Detect which cell encompasses the target text, then output its [X, Y] center coordinate. 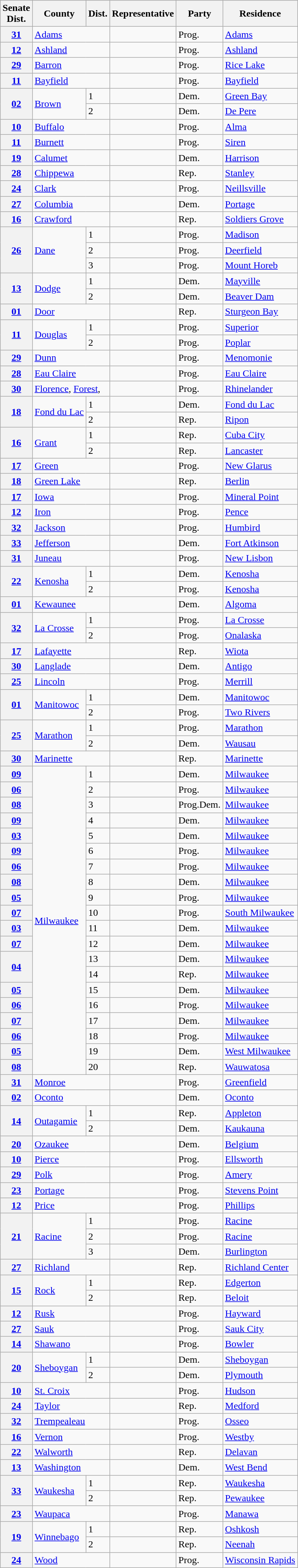
Neenah [260, 1545]
Shawano [71, 1344]
Mineral Point [260, 497]
Ellsworth [260, 1159]
Harrison [260, 157]
Hudson [260, 1390]
Buffalo [71, 127]
Rusk [71, 1313]
Osseo [260, 1421]
Wiota [260, 651]
Hayward [260, 1313]
St. Croix [71, 1390]
Wauwatosa [260, 1067]
Rhinelander [260, 389]
Wausau [260, 743]
Polk [71, 1174]
Wood [71, 1560]
Medford [260, 1406]
Deerfield [260, 250]
Douglas [59, 335]
9 [98, 897]
Sauk City [260, 1329]
Crawford [71, 219]
Calumet [71, 157]
Pierce [71, 1159]
Jefferson [71, 543]
Fort Atkinson [260, 543]
Dist. [98, 14]
Lafayette [71, 651]
Party [199, 14]
New Glarus [260, 466]
Florence, Forest, [71, 389]
Pence [260, 512]
7 [98, 866]
Price [71, 1206]
Stevens Point [260, 1190]
Westby [260, 1437]
Beloit [260, 1298]
Plymouth [260, 1375]
4 [98, 820]
Representative [143, 14]
04 [16, 967]
Sturgeon Bay [260, 312]
Belgium [260, 1144]
Vernon [71, 1437]
Pewaukee [260, 1498]
Iowa [71, 497]
Monroe [71, 1082]
Columbia [71, 204]
Superior [260, 327]
Richland Center [260, 1267]
Merrill [260, 681]
West Milwaukee [260, 1051]
Ripon [260, 419]
Door [71, 312]
Rice Lake [260, 65]
Poplar [260, 343]
Wisconsin Rapids [260, 1560]
Walworth [71, 1452]
Berlin [260, 481]
Brown [59, 104]
De Pere [260, 111]
Neillsville [260, 188]
Amery [260, 1174]
Humbird [260, 528]
Burnett [71, 142]
Taylor [71, 1406]
Beaver Dam [260, 296]
Appleton [260, 1113]
Lincoln [71, 681]
Sauk [71, 1329]
Stanley [260, 173]
Washington [71, 1468]
Residence [260, 14]
Winnebago [59, 1537]
Mayville [260, 281]
Mount Horeb [260, 266]
West Bend [260, 1468]
Trempealeau [71, 1421]
Burlington [260, 1252]
Kaukauna [260, 1128]
Richland [71, 1267]
8 [98, 882]
21 [16, 1236]
Phillips [260, 1206]
Green Lake [71, 481]
Delavan [260, 1452]
Barron [71, 65]
Oshkosh [260, 1529]
Kewaunee [71, 604]
6 [98, 851]
Lancaster [260, 451]
Siren [260, 142]
SenateDist. [16, 14]
Antigo [260, 666]
Outagamie [59, 1121]
Onalaska [260, 635]
Bowler [260, 1344]
Manawa [260, 1514]
Chippewa [71, 173]
Soldiers Grove [260, 219]
5 [98, 836]
Juneau [71, 558]
26 [16, 250]
Two Rivers [260, 713]
Grant [59, 443]
New Lisbon [260, 558]
County [59, 14]
Jackson [71, 528]
South Milwaukee [260, 913]
Alma [260, 127]
Madison [260, 235]
Green Bay [260, 96]
Dunn [71, 358]
Green [71, 466]
Dodge [59, 289]
Prog.Dem. [199, 805]
Ozaukee [71, 1144]
Greenfield [260, 1082]
Dane [59, 250]
Algoma [260, 604]
Rock [59, 1290]
Menomonie [260, 358]
Iron [71, 512]
Langlade [71, 666]
Edgerton [260, 1283]
Clark [71, 188]
Cuba City [260, 435]
Waupaca [71, 1514]
